For the text-containing cell, return its midpoint in (x, y) coordinate format. 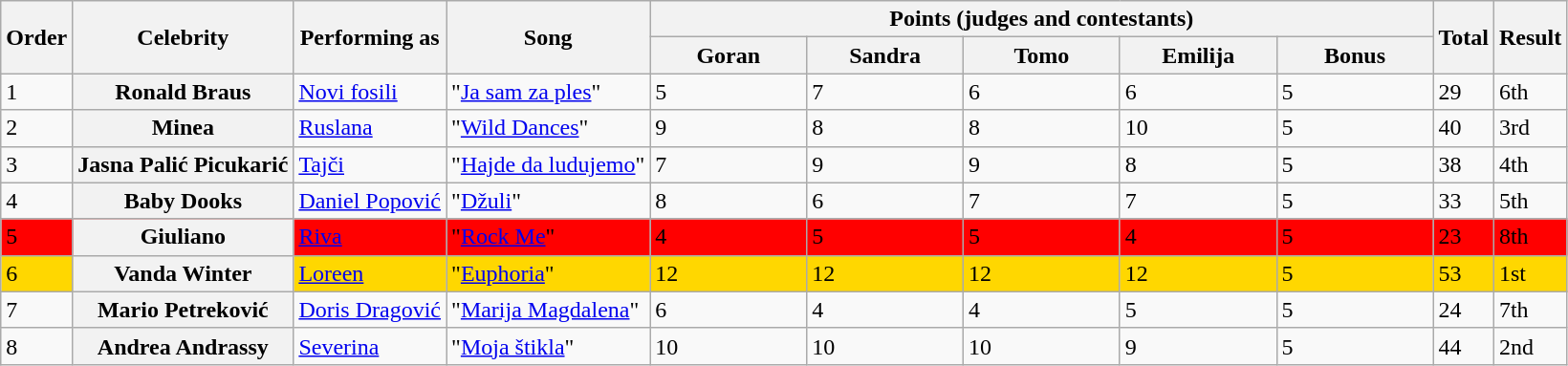
1st (1530, 273)
Bonus (1355, 55)
Order (36, 37)
23 (1464, 237)
44 (1464, 346)
6th (1530, 92)
5th (1530, 201)
Tomo (1041, 55)
53 (1464, 273)
Doris Dragović (370, 310)
Giuliano (184, 237)
Points (judges and contestants) (1042, 19)
Mario Petreković (184, 310)
"Moja štikla" (549, 346)
Daniel Popović (370, 201)
"Wild Dances" (549, 128)
29 (1464, 92)
Celebrity (184, 37)
24 (1464, 310)
Total (1464, 37)
Baby Dooks (184, 201)
"Ja sam za ples" (549, 92)
Loreen (370, 273)
"Euphoria" (549, 273)
40 (1464, 128)
Performing as (370, 37)
7th (1530, 310)
Sandra (885, 55)
Tajči (370, 164)
Severina (370, 346)
Goran (729, 55)
Andrea Andrassy (184, 346)
Song (549, 37)
4th (1530, 164)
Novi fosili (370, 92)
Emilija (1198, 55)
Riva (370, 237)
38 (1464, 164)
Minea (184, 128)
8th (1530, 237)
1 (36, 92)
"Marija Magdalena" (549, 310)
2nd (1530, 346)
"Rock Me" (549, 237)
Result (1530, 37)
Ruslana (370, 128)
3 (36, 164)
33 (1464, 201)
Jasna Palić Picukarić (184, 164)
Vanda Winter (184, 273)
"Hajde da ludujemo" (549, 164)
Ronald Braus (184, 92)
3rd (1530, 128)
2 (36, 128)
"Džuli" (549, 201)
